Pinpoint the cell where the given text exists, returning its (x, y) midpoint coordinate. 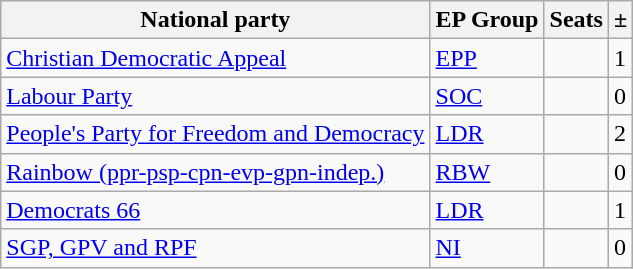
SOC (487, 96)
People's Party for Freedom and Democracy (216, 134)
Seats (576, 20)
NI (487, 248)
Democrats 66 (216, 210)
± (620, 20)
RBW (487, 172)
Rainbow (ppr-psp-cpn-evp-gpn-indep.) (216, 172)
Christian Democratic Appeal (216, 58)
EPP (487, 58)
National party (216, 20)
2 (620, 134)
EP Group (487, 20)
Labour Party (216, 96)
SGP, GPV and RPF (216, 248)
